Identify which cell holds the provided text, then report its (X, Y) central coordinate. 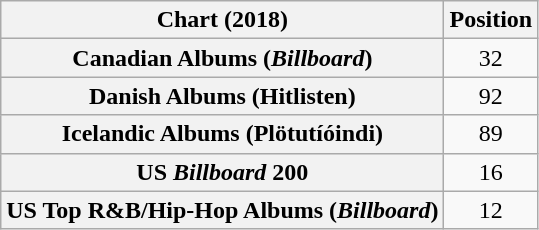
US Top R&B/Hip-Hop Albums (Billboard) (222, 210)
16 (491, 172)
89 (491, 134)
12 (491, 210)
Chart (2018) (222, 20)
Position (491, 20)
Danish Albums (Hitlisten) (222, 96)
32 (491, 58)
US Billboard 200 (222, 172)
92 (491, 96)
Icelandic Albums (Plötutíóindi) (222, 134)
Canadian Albums (Billboard) (222, 58)
